Locate the cell with the specified text and output its (X, Y) center coordinate. 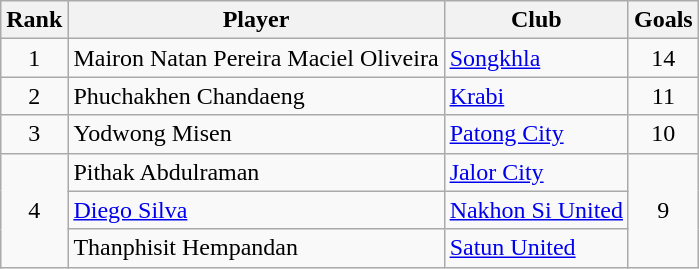
Pithak Abdulraman (256, 172)
2 (34, 96)
Diego Silva (256, 210)
Nakhon Si United (536, 210)
Rank (34, 20)
Thanphisit Hempandan (256, 248)
Player (256, 20)
Satun United (536, 248)
Yodwong Misen (256, 134)
Songkhla (536, 58)
11 (663, 96)
Phuchakhen Chandaeng (256, 96)
1 (34, 58)
14 (663, 58)
3 (34, 134)
Krabi (536, 96)
Patong City (536, 134)
10 (663, 134)
Jalor City (536, 172)
Goals (663, 20)
Mairon Natan Pereira Maciel Oliveira (256, 58)
9 (663, 210)
4 (34, 210)
Club (536, 20)
